Determine the (x, y) coordinate at the center of the cell enclosing the given text.  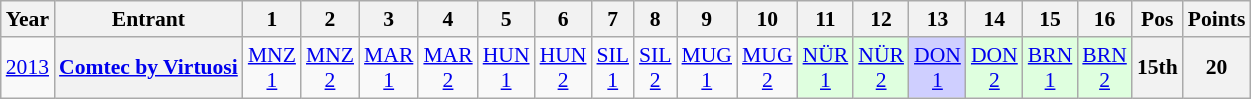
13 (938, 19)
Points (1217, 19)
2013 (28, 68)
MNZ1 (272, 68)
20 (1217, 68)
MAR1 (388, 68)
3 (388, 19)
MUG1 (708, 68)
NÜR2 (881, 68)
12 (881, 19)
16 (1104, 19)
Comtec by Virtuosi (148, 68)
9 (708, 19)
NÜR1 (826, 68)
14 (994, 19)
MAR2 (448, 68)
BRN1 (1050, 68)
8 (656, 19)
2 (330, 19)
15 (1050, 19)
5 (506, 19)
HUN2 (564, 68)
SIL1 (612, 68)
MUG2 (768, 68)
Year (28, 19)
BRN2 (1104, 68)
6 (564, 19)
DON2 (994, 68)
HUN1 (506, 68)
SIL2 (656, 68)
1 (272, 19)
Pos (1158, 19)
11 (826, 19)
Entrant (148, 19)
DON1 (938, 68)
10 (768, 19)
MNZ2 (330, 68)
7 (612, 19)
4 (448, 19)
15th (1158, 68)
